Find where the given text appears and provide that cell's center as [X, Y] coordinate. 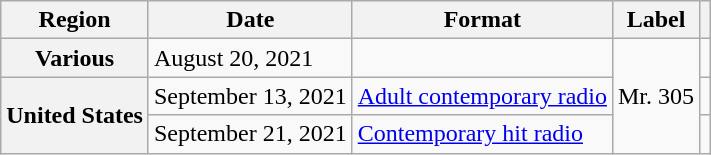
September 21, 2021 [250, 134]
September 13, 2021 [250, 96]
Region [75, 20]
Mr. 305 [656, 96]
Date [250, 20]
Contemporary hit radio [482, 134]
Adult contemporary radio [482, 96]
August 20, 2021 [250, 58]
Label [656, 20]
Various [75, 58]
Format [482, 20]
United States [75, 115]
